Determine the [X, Y] coordinate at the center of the cell enclosing the given text.  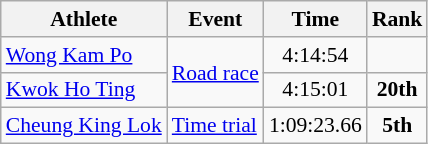
Cheung King Lok [84, 126]
Road race [216, 72]
Kwok Ho Ting [84, 90]
1:09:23.66 [316, 126]
Rank [398, 19]
Event [216, 19]
20th [398, 90]
Wong Kam Po [84, 55]
4:15:01 [316, 90]
5th [398, 126]
Athlete [84, 19]
Time trial [216, 126]
Time [316, 19]
4:14:54 [316, 55]
